Return the [x, y] coordinate for the center point of the cell that contains the specified text.  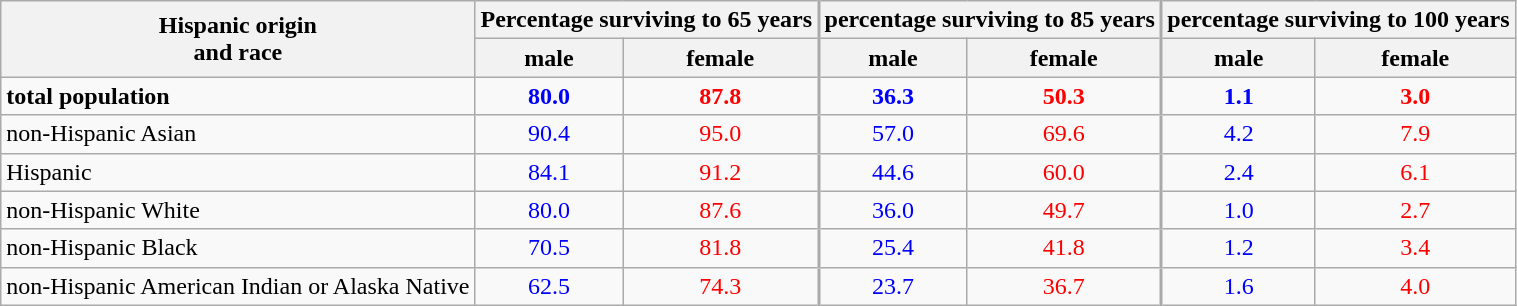
7.9 [1415, 134]
41.8 [1064, 248]
91.2 [720, 172]
87.8 [720, 96]
2.7 [1415, 210]
90.4 [549, 134]
1.2 [1238, 248]
57.0 [892, 134]
25.4 [892, 248]
49.7 [1064, 210]
non-Hispanic White [238, 210]
95.0 [720, 134]
36.7 [1064, 286]
non-Hispanic Asian [238, 134]
6.1 [1415, 172]
1.6 [1238, 286]
total population [238, 96]
23.7 [892, 286]
non-Hispanic Black [238, 248]
Percentage surviving to 65 years [646, 20]
74.3 [720, 286]
62.5 [549, 286]
69.6 [1064, 134]
36.3 [892, 96]
1.0 [1238, 210]
81.8 [720, 248]
3.4 [1415, 248]
4.2 [1238, 134]
60.0 [1064, 172]
1.1 [1238, 96]
44.6 [892, 172]
Hispanic originand race [238, 39]
percentage surviving to 100 years [1338, 20]
87.6 [720, 210]
non-Hispanic American Indian or Alaska Native [238, 286]
50.3 [1064, 96]
Hispanic [238, 172]
3.0 [1415, 96]
36.0 [892, 210]
percentage surviving to 85 years [990, 20]
4.0 [1415, 286]
84.1 [549, 172]
2.4 [1238, 172]
70.5 [549, 248]
